Scan for the cell matching the given text and deliver its (x, y) coordinate at center. 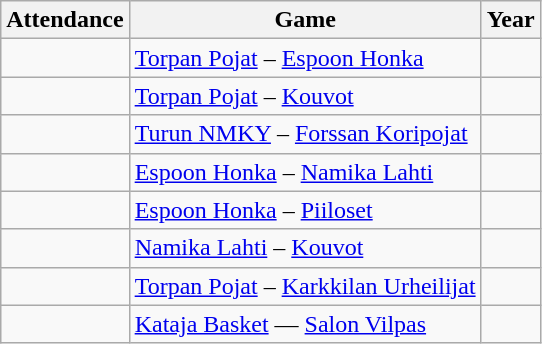
Turun NMKY – Forssan Koripojat (305, 134)
Torpan Pojat – Espoon Honka (305, 58)
Kataja Basket — Salon Vilpas (305, 324)
Espoon Honka – Namika Lahti (305, 172)
Game (305, 20)
Year (510, 20)
Espoon Honka – Piiloset (305, 210)
Torpan Pojat – Kouvot (305, 96)
Torpan Pojat – Karkkilan Urheilijat (305, 286)
Attendance (65, 20)
Namika Lahti – Kouvot (305, 248)
